Return (X, Y) of the center of cell containing provided text 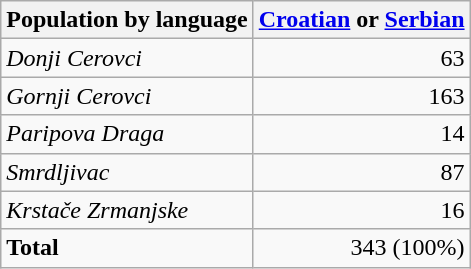
87 (362, 172)
Smrdljivac (127, 172)
Donji Cerovci (127, 58)
343 (100%) (362, 248)
16 (362, 210)
163 (362, 96)
Paripova Draga (127, 134)
Krstače Zrmanjske (127, 210)
Croatian or Serbian (362, 20)
63 (362, 58)
Total (127, 248)
14 (362, 134)
Population by language (127, 20)
Gornji Cerovci (127, 96)
